For the text-containing cell, return its midpoint in (X, Y) coordinate format. 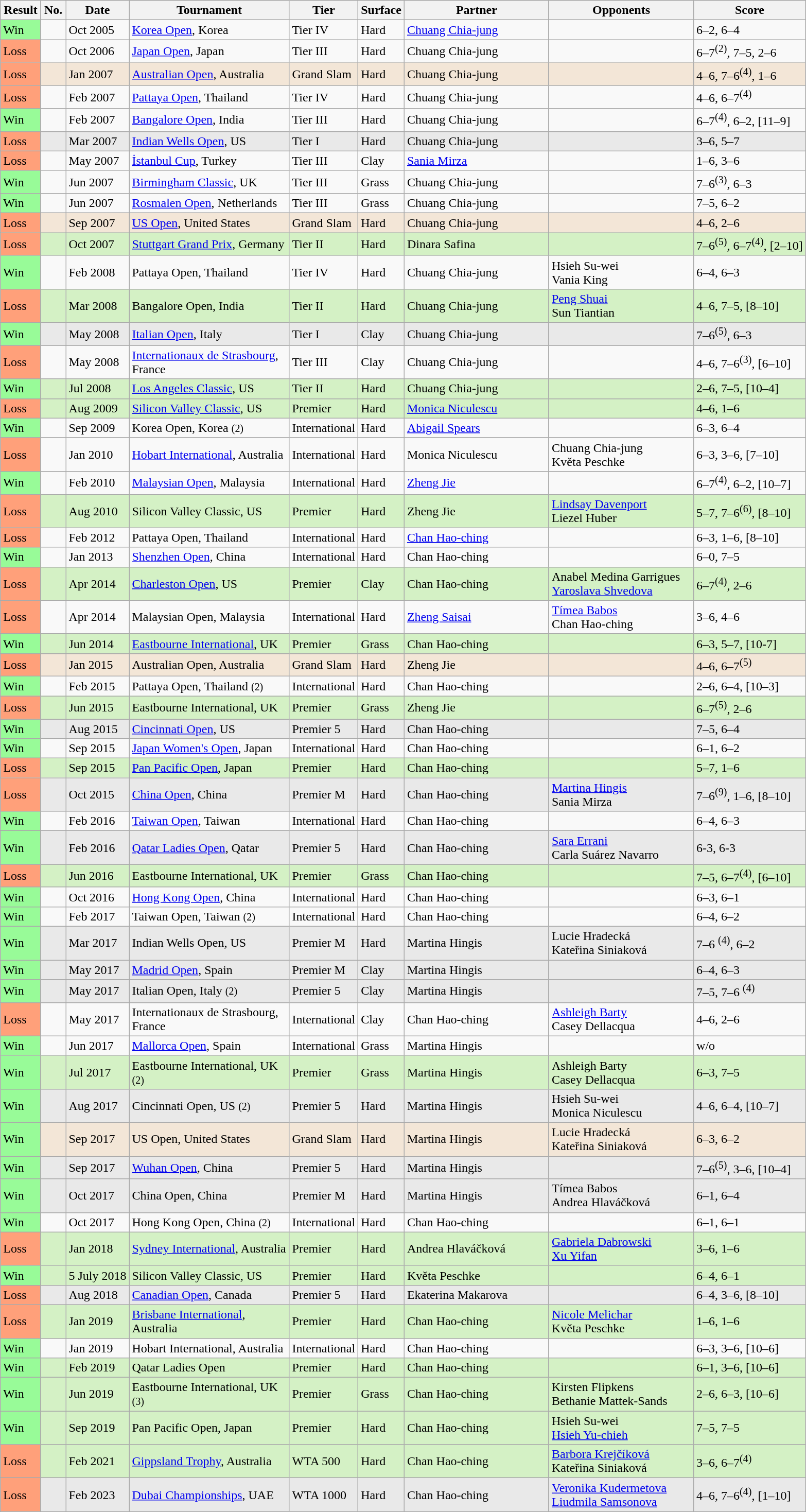
Jan 2013 (98, 557)
No. (54, 10)
Oct 2007 (98, 244)
6–4, 6–2 (750, 917)
6–3, 7–5 (750, 1072)
Italian Open, Italy (209, 335)
Japan Women's Open, Japan (209, 749)
6–2, 6–4 (750, 30)
6–3, 3–6, [7–10] (750, 454)
Japan Open, Japan (209, 51)
Mar 2007 (98, 141)
4–6, 7–5, [8–10] (750, 306)
Partner (477, 10)
6–3, 3–6, [10–6] (750, 1348)
Cincinnati Open, US (209, 729)
Zheng Saisai (477, 617)
Veronika Kudermetova Liudmila Samsonova (621, 1495)
7–6 (4), 6–2 (750, 943)
3–6, 4–6 (750, 617)
Mar 2008 (98, 306)
Sep 2019 (98, 1428)
3–6, 1–6 (750, 1249)
Feb 2010 (98, 483)
Charleston Open, US (209, 584)
7–6(3), 6–3 (750, 182)
Oct 2015 (98, 795)
6–1, 6–1 (750, 1222)
1–6, 3–6 (750, 161)
Feb 2017 (98, 917)
6–3, 6–1 (750, 897)
Hsieh Su-wei Monica Niculescu (621, 1106)
6–1, 6–4 (750, 1195)
7–5, 7–6 (4) (750, 992)
Tímea Babos Andrea Hlaváčková (621, 1195)
Kirsten Flipkens Bethanie Mattek-Sands (621, 1394)
Mallorca Open, Spain (209, 1046)
Peng Shuai Sun Tiantian (621, 306)
6–7(4), 2–6 (750, 584)
Sania Mirza (477, 161)
Hong Kong Open, China (2) (209, 1222)
Aug 2015 (98, 729)
Jun 2016 (98, 876)
7–5, 6–7(4), [6–10] (750, 876)
Aug 2009 (98, 408)
5–7, 1–6 (750, 768)
6–7(5), 2–6 (750, 707)
Barbora Krejčíková Kateřina Siniaková (621, 1461)
Tier (324, 10)
Lindsay Davenport Liezel Huber (621, 511)
4–6, 6–7(5) (750, 665)
Feb 2012 (98, 537)
Result (21, 10)
3–6, 6–7(4) (750, 1461)
Dinara Safina (477, 244)
6–1, 3–6, [10–6] (750, 1368)
6–3, 5–7, [10-7] (750, 644)
Wuhan Open, China (209, 1168)
Qatar Ladies Open, Qatar (209, 847)
Dubai Championships, UAE (209, 1495)
Hsieh Su-wei Hsieh Yu-chieh (621, 1428)
4–6, 7–6(4), 1–6 (750, 74)
Opponents (621, 10)
Aug 2010 (98, 511)
6–7(4), 6–2, [10–7] (750, 483)
Chuang Chia-jung Květa Peschke (621, 454)
6–3, 1–6, [8–10] (750, 537)
Feb 2008 (98, 272)
Květa Peschke (477, 1275)
Aug 2017 (98, 1106)
Eastbourne International, UK (2) (209, 1072)
Italian Open, Italy (2) (209, 992)
Feb 2015 (98, 686)
Pattaya Open, Thailand (2) (209, 686)
Surface (381, 10)
Jan 2015 (98, 665)
Oct 2016 (98, 897)
7–5, 6–2 (750, 203)
Ekaterina Makarova (477, 1295)
2–6, 6–4, [10–3] (750, 686)
İstanbul Cup, Turkey (209, 161)
Sep 2009 (98, 428)
6–0, 7–5 (750, 557)
Tournament (209, 10)
Brisbane International, Australia (209, 1321)
Sep 2007 (98, 223)
Aug 2018 (98, 1295)
Jan 2018 (98, 1249)
6–7(2), 7–5, 2–6 (750, 51)
Jun 2019 (98, 1394)
7–6(9), 1–6, [8–10] (750, 795)
Date (98, 10)
Abigail Spears (477, 428)
5–7, 7–6(6), [8–10] (750, 511)
Sara Errani Carla Suárez Navarro (621, 847)
Mar 2017 (98, 943)
Taiwan Open, Taiwan (209, 821)
Jan 2010 (98, 454)
2–6, 7–5, [10–4] (750, 389)
3–6, 5–7 (750, 141)
4–6, 1–6 (750, 408)
Birmingham Classic, UK (209, 182)
Feb 2019 (98, 1368)
Sydney International, Australia (209, 1249)
6–3, 6–2 (750, 1140)
2–6, 6–3, [10–6] (750, 1394)
Korea Open, Korea (2) (209, 428)
Score (750, 10)
Anabel Medina Garrigues Yaroslava Shvedova (621, 584)
6-3, 6-3 (750, 847)
7–6(5), 6–3 (750, 335)
4–6, 7–6(4), [1–10] (750, 1495)
Qatar Ladies Open (209, 1368)
Gabriela Dabrowski Xu Yifan (621, 1249)
Korea Open, Korea (209, 30)
Rosmalen Open, Netherlands (209, 203)
Eastbourne International, UK (3) (209, 1394)
Martina Hingis Sania Mirza (621, 795)
6–3, 6–4 (750, 428)
6–4, 6–1 (750, 1275)
Nicole Melichar Květa Peschke (621, 1321)
Feb 2021 (98, 1461)
Cincinnati Open, US (2) (209, 1106)
4–6, 6–7(4) (750, 97)
Andrea Hlaváčková (477, 1249)
Oct 2006 (98, 51)
Jun 2014 (98, 644)
w/o (750, 1046)
7–5, 6–4 (750, 729)
Hong Kong Open, China (209, 897)
May 2007 (98, 161)
Shenzhen Open, China (209, 557)
Gippsland Trophy, Australia (209, 1461)
WTA 1000 (324, 1495)
WTA 500 (324, 1461)
Jun 2015 (98, 707)
Hsieh Su-wei Vania King (621, 272)
1–6, 1–6 (750, 1321)
7–5, 7–5 (750, 1428)
6–1, 6–2 (750, 749)
5 July 2018 (98, 1275)
Canadian Open, Canada (209, 1295)
7–6(5), 3–6, [10–4] (750, 1168)
Los Angeles Classic, US (209, 389)
Madrid Open, Spain (209, 970)
7–6(5), 6–7(4), [2–10] (750, 244)
Feb 2023 (98, 1495)
Tímea Babos Chan Hao-ching (621, 617)
4–6, 6–4, [10–7] (750, 1106)
Jul 2017 (98, 1072)
Jan 2007 (98, 74)
Jul 2008 (98, 389)
Oct 2005 (98, 30)
6–7(4), 6–2, [11–9] (750, 120)
Stuttgart Grand Prix, Germany (209, 244)
4–6, 7–6(3), [6–10] (750, 362)
6–4, 3–6, [8–10] (750, 1295)
Taiwan Open, Taiwan (2) (209, 917)
Jun 2017 (98, 1046)
